Pinpoint the cell where the given text exists, returning its (x, y) midpoint coordinate. 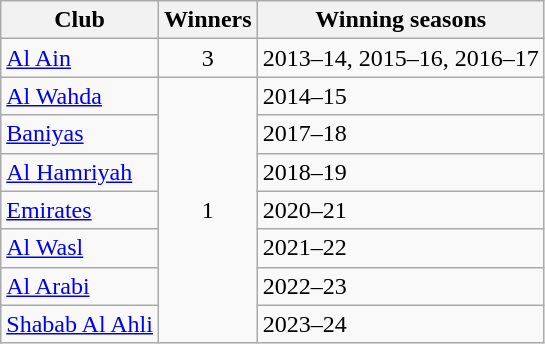
Al Ain (80, 58)
2023–24 (400, 324)
2021–22 (400, 248)
2017–18 (400, 134)
2022–23 (400, 286)
Shabab Al Ahli (80, 324)
Baniyas (80, 134)
2020–21 (400, 210)
2013–14, 2015–16, 2016–17 (400, 58)
Emirates (80, 210)
Winning seasons (400, 20)
3 (208, 58)
Club (80, 20)
Al Wahda (80, 96)
2014–15 (400, 96)
Al Hamriyah (80, 172)
2018–19 (400, 172)
Al Arabi (80, 286)
Al Wasl (80, 248)
1 (208, 210)
Winners (208, 20)
